Detect which cell encompasses the target text, then output its (x, y) center coordinate. 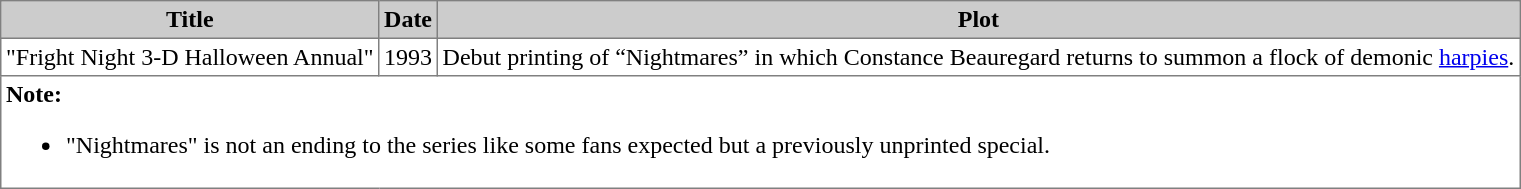
Title (190, 20)
Plot (978, 20)
Date (408, 20)
Note:"Nightmares" is not an ending to the series like some fans expected but a previously unprinted special. (760, 132)
Debut printing of “Nightmares” in which Constance Beauregard returns to summon a flock of demonic harpies. (978, 57)
1993 (408, 57)
"Fright Night 3-D Halloween Annual" (190, 57)
